Pinpoint the cell where the given text exists, returning its (X, Y) midpoint coordinate. 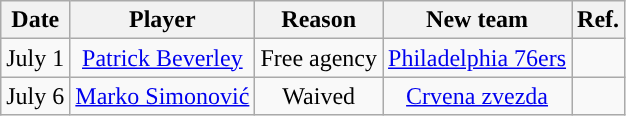
Player (162, 20)
Reason (319, 20)
Waived (319, 96)
New team (478, 20)
July 1 (36, 58)
Date (36, 20)
July 6 (36, 96)
Philadelphia 76ers (478, 58)
Free agency (319, 58)
Crvena zvezda (478, 96)
Patrick Beverley (162, 58)
Marko Simonović (162, 96)
Ref. (598, 20)
